Identify which cell holds the provided text, then report its (x, y) central coordinate. 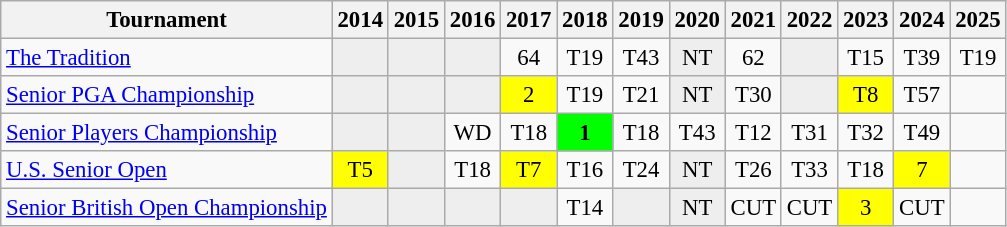
2018 (585, 20)
Senior PGA Championship (166, 95)
7 (922, 170)
T14 (585, 208)
2016 (472, 20)
T21 (641, 95)
2017 (529, 20)
T8 (866, 95)
2 (529, 95)
T49 (922, 133)
2021 (753, 20)
T5 (360, 170)
2015 (416, 20)
T26 (753, 170)
1 (585, 133)
T12 (753, 133)
T7 (529, 170)
U.S. Senior Open (166, 170)
2023 (866, 20)
T32 (866, 133)
2024 (922, 20)
T31 (809, 133)
64 (529, 58)
The Tradition (166, 58)
Senior Players Championship (166, 133)
2014 (360, 20)
3 (866, 208)
2025 (978, 20)
T57 (922, 95)
Tournament (166, 20)
T33 (809, 170)
T15 (866, 58)
T24 (641, 170)
T30 (753, 95)
2020 (697, 20)
T39 (922, 58)
WD (472, 133)
2019 (641, 20)
62 (753, 58)
2022 (809, 20)
Senior British Open Championship (166, 208)
T16 (585, 170)
